Output the (x, y) coordinate of the center of the cell containing the given text.  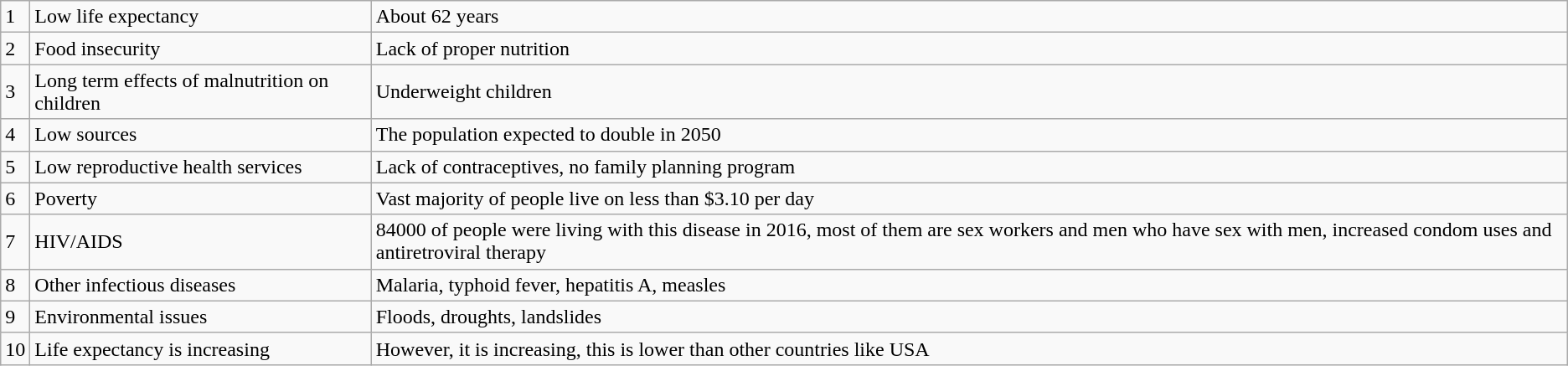
6 (15, 198)
Long term effects of malnutrition on children (201, 92)
Low sources (201, 135)
2 (15, 49)
8 (15, 285)
Food insecurity (201, 49)
5 (15, 167)
Poverty (201, 198)
HIV/AIDS (201, 241)
About 62 years (969, 17)
Other infectious diseases (201, 285)
4 (15, 135)
Malaria, typhoid fever, hepatitis A, measles (969, 285)
Environmental issues (201, 317)
Lack of contraceptives, no family planning program (969, 167)
10 (15, 348)
Low life expectancy (201, 17)
Vast majority of people live on less than $3.10 per day (969, 198)
7 (15, 241)
Underweight children (969, 92)
1 (15, 17)
9 (15, 317)
Low reproductive health services (201, 167)
Lack of proper nutrition (969, 49)
Life expectancy is increasing (201, 348)
3 (15, 92)
Floods, droughts, landslides (969, 317)
However, it is increasing, this is lower than other countries like USA (969, 348)
The population expected to double in 2050 (969, 135)
